Pinpoint the cell where the given text exists, returning its (x, y) midpoint coordinate. 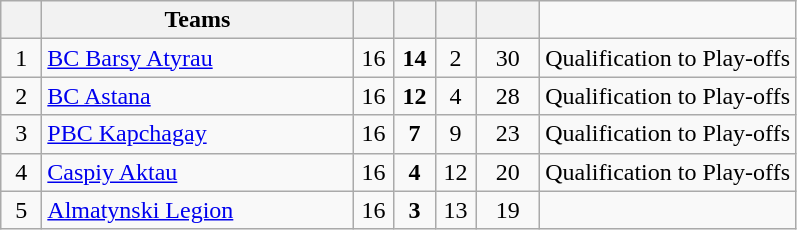
30 (508, 58)
5 (22, 210)
PBC Kapchagay (198, 134)
1 (22, 58)
9 (456, 134)
Almatynski Legion (198, 210)
7 (414, 134)
Caspiy Aktau (198, 172)
13 (456, 210)
20 (508, 172)
28 (508, 96)
23 (508, 134)
14 (414, 58)
BC Barsy Atyrau (198, 58)
BC Astana (198, 96)
19 (508, 210)
Teams (198, 20)
